Capture the cell that displays the provided text and extract its [X, Y] central coordinate. 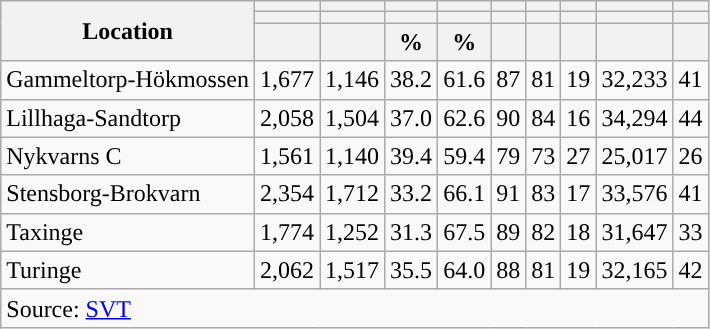
1,252 [352, 232]
44 [690, 118]
2,062 [286, 270]
16 [578, 118]
25,017 [634, 156]
84 [544, 118]
42 [690, 270]
26 [690, 156]
79 [508, 156]
31.3 [412, 232]
61.6 [464, 80]
35.5 [412, 270]
90 [508, 118]
Source: SVT [354, 308]
39.4 [412, 156]
88 [508, 270]
37.0 [412, 118]
2,354 [286, 194]
18 [578, 232]
2,058 [286, 118]
32,233 [634, 80]
Gammeltorp-Hökmossen [128, 80]
Nykvarns C [128, 156]
59.4 [464, 156]
27 [578, 156]
33.2 [412, 194]
64.0 [464, 270]
32,165 [634, 270]
83 [544, 194]
73 [544, 156]
Turinge [128, 270]
1,140 [352, 156]
91 [508, 194]
89 [508, 232]
33,576 [634, 194]
1,517 [352, 270]
Location [128, 31]
62.6 [464, 118]
1,146 [352, 80]
1,712 [352, 194]
38.2 [412, 80]
1,774 [286, 232]
1,677 [286, 80]
67.5 [464, 232]
Stensborg-Brokvarn [128, 194]
31,647 [634, 232]
1,504 [352, 118]
82 [544, 232]
87 [508, 80]
1,561 [286, 156]
33 [690, 232]
34,294 [634, 118]
66.1 [464, 194]
Taxinge [128, 232]
17 [578, 194]
Lillhaga-Sandtorp [128, 118]
